From the cell containing the given text, extract its center point as (X, Y) coordinate. 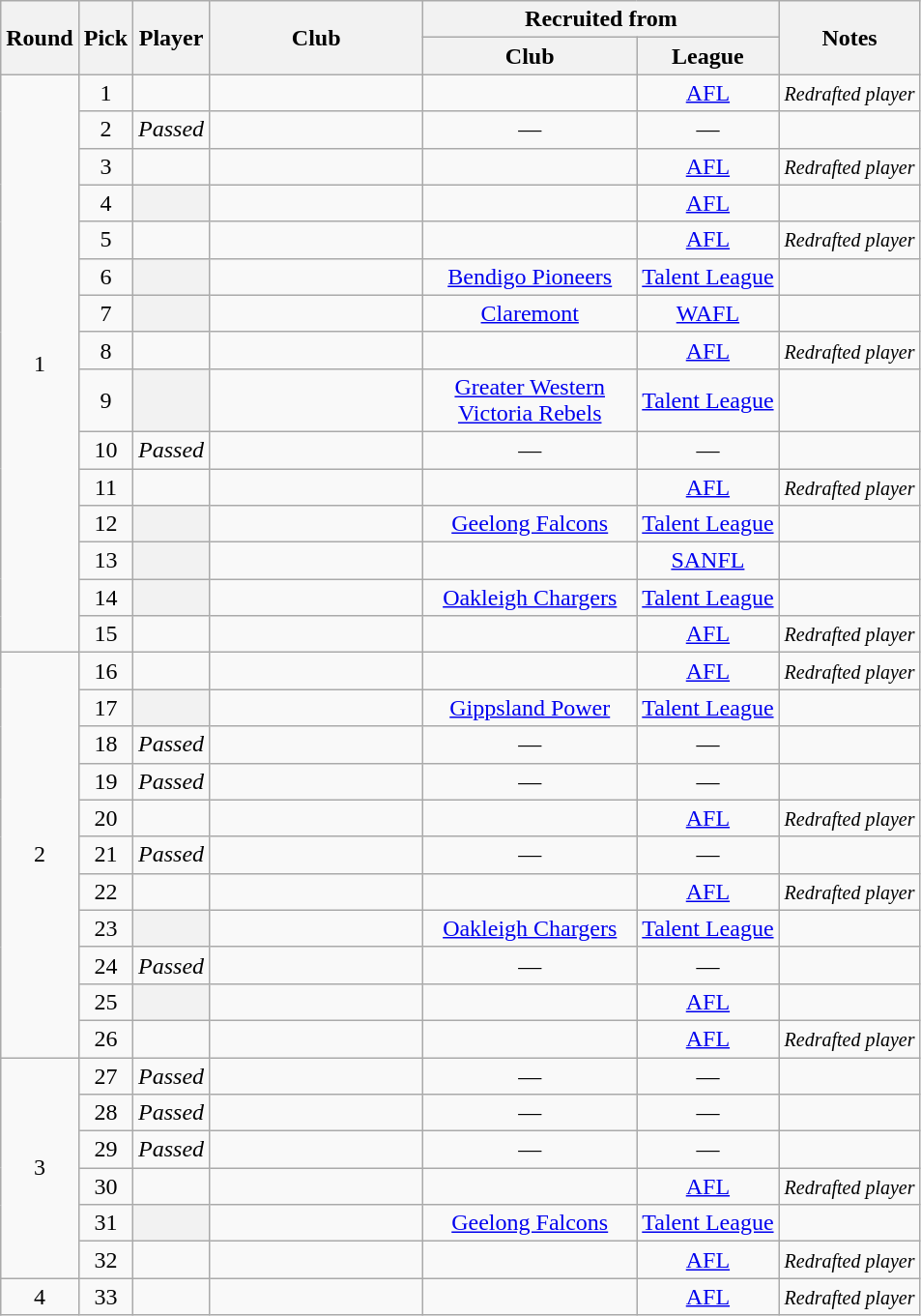
Bendigo Pioneers (530, 277)
12 (105, 524)
SANFL (707, 561)
Claremont (530, 313)
29 (105, 1150)
10 (105, 450)
16 (105, 671)
Player (172, 38)
30 (105, 1186)
8 (105, 350)
22 (105, 892)
7 (105, 313)
19 (105, 781)
20 (105, 818)
27 (105, 1076)
21 (105, 855)
17 (105, 708)
11 (105, 486)
33 (105, 1297)
31 (105, 1223)
24 (105, 965)
Recruited from (601, 19)
5 (105, 240)
Round (40, 38)
32 (105, 1260)
6 (105, 277)
WAFL (707, 313)
Pick (105, 38)
18 (105, 745)
Gippsland Power (530, 708)
League (707, 56)
Notes (849, 38)
Greater Western Victoria Rebels (530, 400)
28 (105, 1113)
26 (105, 1038)
15 (105, 634)
23 (105, 928)
14 (105, 598)
25 (105, 1002)
9 (105, 400)
13 (105, 561)
